Scan for the cell matching the given text and deliver its [x, y] coordinate at center. 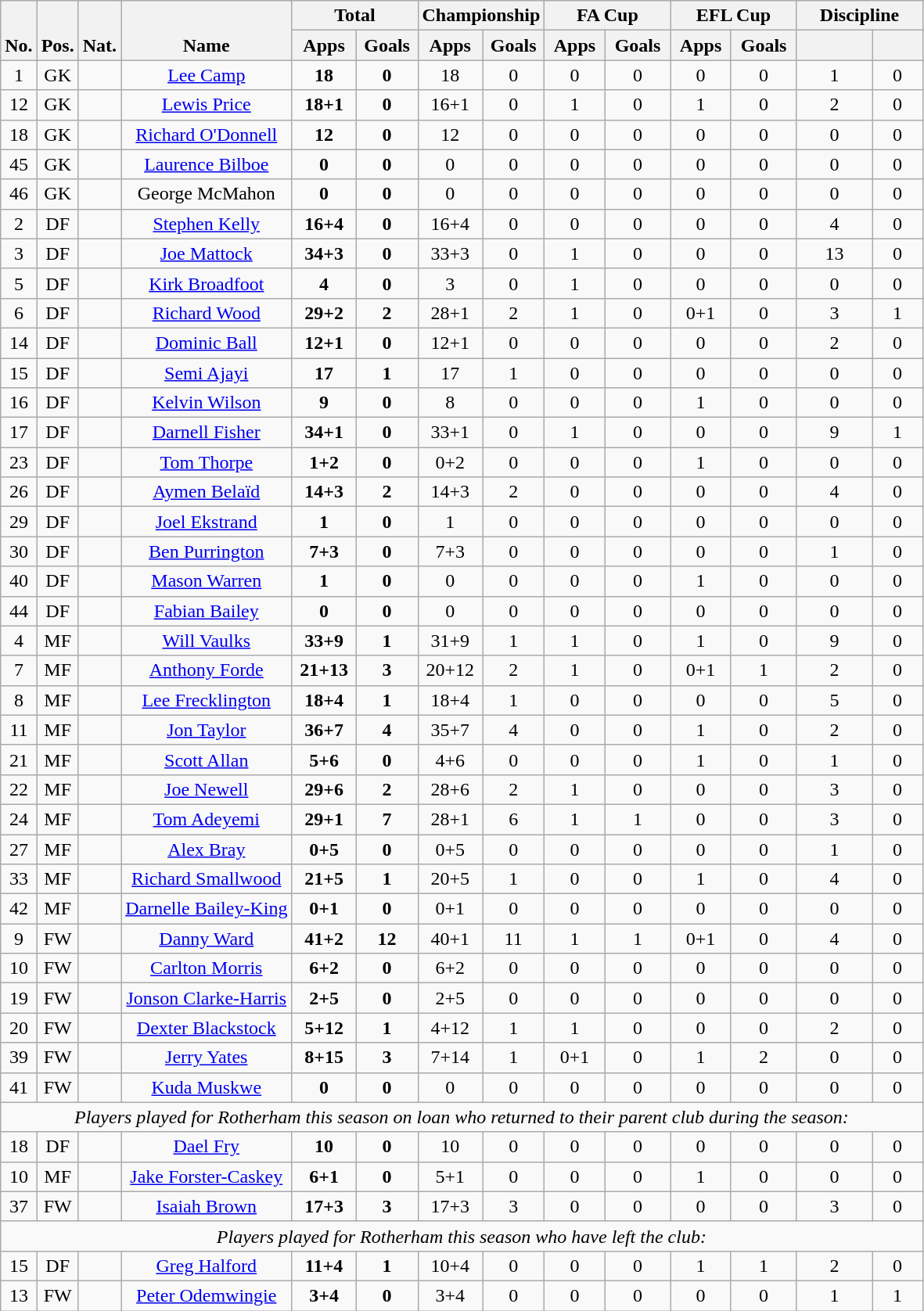
34+1 [324, 433]
Semi Ajayi [207, 373]
Players played for Rotherham this season who have left the club: [462, 1236]
Jake Forster-Caskey [207, 1176]
16 [19, 403]
Anthony Forde [207, 670]
26 [19, 492]
Joel Ekstrand [207, 522]
Joe Newell [207, 789]
Dominic Ball [207, 343]
21+13 [324, 670]
Aymen Belaïd [207, 492]
7+14 [451, 1058]
Laurence Bilboe [207, 164]
Mason Warren [207, 581]
31+9 [451, 641]
Discipline [859, 16]
20+12 [451, 670]
Players played for Rotherham this season on loan who returned to their parent club during the season: [462, 1117]
Lee Camp [207, 75]
41+2 [324, 939]
Nat. [99, 31]
Darnelle Bailey-King [207, 909]
Name [207, 31]
Championship [481, 16]
20+5 [451, 879]
Joe Mattock [207, 253]
34+3 [324, 253]
40+1 [451, 939]
George McMahon [207, 194]
Jon Taylor [207, 730]
16+1 [451, 105]
20 [19, 1028]
Jonson Clarke-Harris [207, 998]
19 [19, 998]
Greg Halford [207, 1266]
33+9 [324, 641]
Kirk Broadfoot [207, 283]
14 [19, 343]
Richard Wood [207, 313]
Kelvin Wilson [207, 403]
Isaiah Brown [207, 1206]
Fabian Bailey [207, 611]
28+6 [451, 789]
Lee Frecklington [207, 700]
1+2 [324, 462]
33+1 [451, 433]
Dexter Blackstock [207, 1028]
Alex Bray [207, 849]
5+12 [324, 1028]
6+1 [324, 1176]
39 [19, 1058]
42 [19, 909]
Stephen Kelly [207, 224]
41 [19, 1087]
Pos. [58, 31]
FA Cup [607, 16]
Will Vaulks [207, 641]
Total [355, 16]
Danny Ward [207, 939]
No. [19, 31]
44 [19, 611]
4+6 [451, 760]
Darnell Fisher [207, 433]
29+1 [324, 819]
Lewis Price [207, 105]
27 [19, 849]
23 [19, 462]
30 [19, 551]
45 [19, 164]
5+1 [451, 1176]
0+2 [451, 462]
EFL Cup [734, 16]
5+6 [324, 760]
Richard Smallwood [207, 879]
29 [19, 522]
Scott Allan [207, 760]
Ben Purrington [207, 551]
18+1 [324, 105]
Peter Odemwingie [207, 1295]
Jerry Yates [207, 1058]
29+6 [324, 789]
22 [19, 789]
21 [19, 760]
35+7 [451, 730]
33+3 [451, 253]
10+4 [451, 1266]
36+7 [324, 730]
21+5 [324, 879]
4+12 [451, 1028]
Richard O'Donnell [207, 135]
8+15 [324, 1058]
40 [19, 581]
11+4 [324, 1266]
Dael Fry [207, 1147]
24 [19, 819]
Kuda Muskwe [207, 1087]
Carlton Morris [207, 968]
37 [19, 1206]
Tom Thorpe [207, 462]
Tom Adeyemi [207, 819]
46 [19, 194]
33 [19, 879]
29+2 [324, 313]
